For the text-containing cell, return its midpoint in [X, Y] coordinate format. 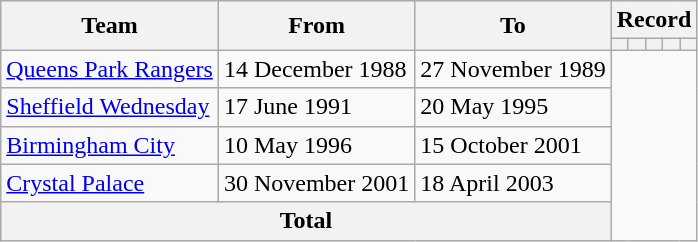
Team [110, 26]
From [316, 26]
To [513, 26]
18 April 2003 [513, 183]
10 May 1996 [316, 145]
20 May 1995 [513, 107]
Queens Park Rangers [110, 69]
Total [306, 221]
Sheffield Wednesday [110, 107]
15 October 2001 [513, 145]
Record [654, 20]
Crystal Palace [110, 183]
27 November 1989 [513, 69]
Birmingham City [110, 145]
30 November 2001 [316, 183]
17 June 1991 [316, 107]
14 December 1988 [316, 69]
